From the cell containing the given text, extract its center point as (X, Y) coordinate. 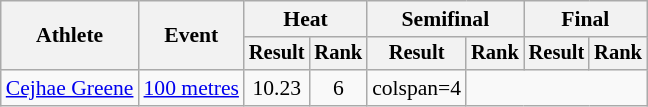
Athlete (70, 36)
6 (338, 88)
Heat (306, 19)
Cejhae Greene (70, 88)
100 metres (192, 88)
Event (192, 36)
Semifinal (446, 19)
Final (586, 19)
colspan=4 (416, 88)
10.23 (277, 88)
